Search for the cell housing the specified text and yield its (x, y) center coordinate. 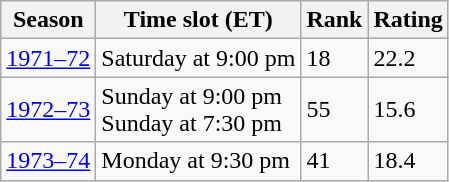
22.2 (408, 58)
41 (334, 161)
Monday at 9:30 pm (198, 161)
Saturday at 9:00 pm (198, 58)
55 (334, 110)
1973–74 (48, 161)
Season (48, 20)
Sunday at 9:00 pmSunday at 7:30 pm (198, 110)
15.6 (408, 110)
Rating (408, 20)
Rank (334, 20)
1972–73 (48, 110)
18 (334, 58)
Time slot (ET) (198, 20)
1971–72 (48, 58)
18.4 (408, 161)
